Return (x, y) of the center of cell containing provided text 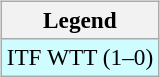
ITF WTT (1–0) (80, 57)
Legend (80, 20)
